Scan for the cell matching the given text and deliver its [X, Y] coordinate at center. 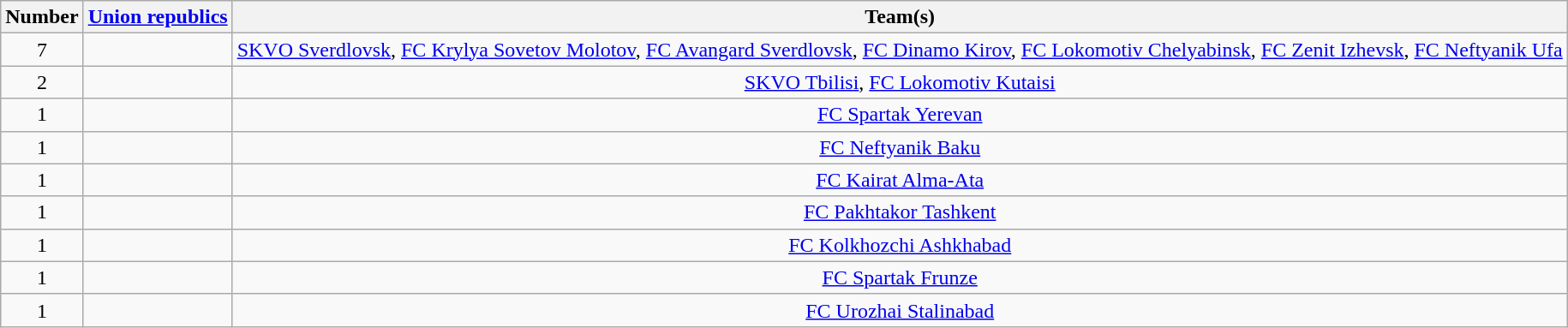
FC Spartak Frunze [900, 277]
7 [42, 50]
FC Urozhai Stalinabad [900, 310]
SKVO Sverdlovsk, FC Krylya Sovetov Molotov, FC Avangard Sverdlovsk, FC Dinamo Kirov, FC Lokomotiv Chelyabinsk, FC Zenit Izhevsk, FC Neftyanik Ufa [900, 50]
Union republics [158, 17]
2 [42, 82]
FC Pakhtakor Tashkent [900, 212]
SKVO Tbilisi, FC Lokomotiv Kutaisi [900, 82]
FC Kairat Alma-Ata [900, 180]
Team(s) [900, 17]
FC Neftyanik Baku [900, 147]
FC Kolkhozchi Ashkhabad [900, 245]
FC Spartak Yerevan [900, 115]
Number [42, 17]
